Determine the (x, y) coordinate at the center of the cell enclosing the given text.  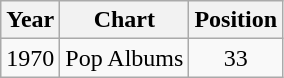
33 (236, 58)
1970 (30, 58)
Year (30, 20)
Chart (124, 20)
Position (236, 20)
Pop Albums (124, 58)
